Locate the cell with the specified text and output its [X, Y] center coordinate. 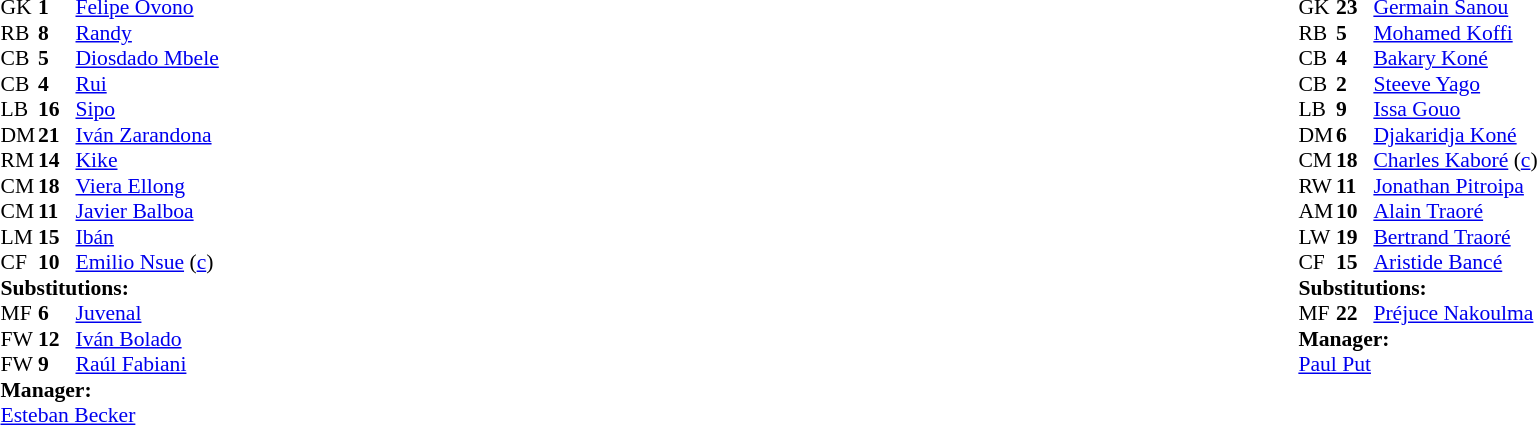
LM [19, 237]
AM [1317, 211]
Bakary Koné [1455, 59]
Kike [148, 161]
Diosdado Mbele [148, 59]
Charles Kaboré (c) [1455, 161]
Issa Gouo [1455, 109]
Mohamed Koffi [1455, 33]
Randy [148, 33]
Préjuce Nakoulma [1455, 313]
Ibán [148, 237]
12 [57, 339]
14 [57, 161]
LW [1317, 237]
16 [57, 109]
Iván Zarandona [148, 135]
8 [57, 33]
21 [57, 135]
RW [1317, 186]
Paul Put [1418, 365]
Bertrand Traoré [1455, 237]
Sipo [148, 109]
Emilio Nsue (c) [148, 263]
Rui [148, 84]
Juvenal [148, 313]
2 [1355, 84]
Javier Balboa [148, 211]
Steeve Yago [1455, 84]
RM [19, 161]
Raúl Fabiani [148, 365]
Alain Traoré [1455, 211]
Viera Ellong [148, 186]
Iván Bolado [148, 339]
19 [1355, 237]
22 [1355, 313]
Jonathan Pitroipa [1455, 186]
Djakaridja Koné [1455, 135]
Aristide Bancé [1455, 263]
